Provide the [X, Y] coordinate of the cell's center where the given text is located.  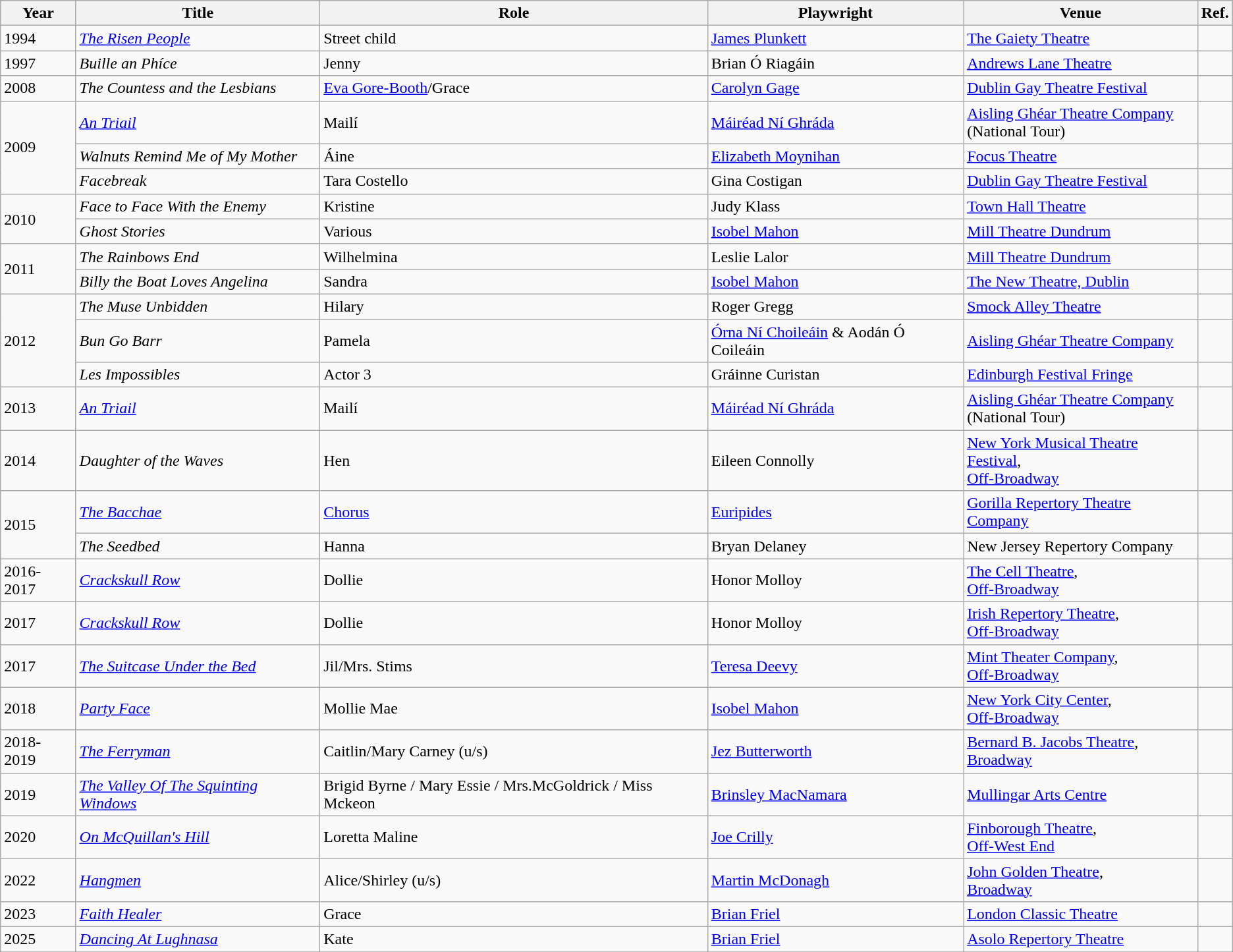
James Plunkett [835, 38]
The Ferryman [198, 751]
Year [38, 13]
Aisling Ghéar Theatre Company [1081, 340]
2018 [38, 709]
Gorilla Repertory Theatre Company [1081, 513]
Jil/Mrs. Stims [514, 665]
2013 [38, 408]
The New Theatre, Dublin [1081, 281]
Edinburgh Festival Fringe [1081, 375]
Buille an Phíce [198, 63]
Faith Healer [198, 914]
2025 [38, 939]
Leslie Lalor [835, 256]
Joe Crilly [835, 837]
Kristine [514, 206]
On McQuillan's Hill [198, 837]
Role [514, 13]
Carolyn Gage [835, 88]
Street child [514, 38]
Eva Gore-Booth/Grace [514, 88]
2011 [38, 269]
2012 [38, 340]
Asolo Repertory Theatre [1081, 939]
Pamela [514, 340]
Town Hall Theatre [1081, 206]
Órna Ní Choileáin & Aodán Ó Coileáin [835, 340]
Les Impossibles [198, 375]
2010 [38, 219]
Ref. [1215, 13]
Áine [514, 156]
Brigid Byrne / Mary Essie / Mrs.McGoldrick / Miss Mckeon [514, 795]
Teresa Deevy [835, 665]
Walnuts Remind Me of My Mother [198, 156]
Brian Ó Riagáin [835, 63]
Hanna [514, 546]
London Classic Theatre [1081, 914]
Alice/Shirley (u/s) [514, 880]
Face to Face With the Enemy [198, 206]
2023 [38, 914]
Bryan Delaney [835, 546]
Hen [514, 461]
Playwright [835, 13]
2014 [38, 461]
Venue [1081, 13]
2008 [38, 88]
Brinsley MacNamara [835, 795]
Facebreak [198, 181]
The Countess and the Lesbians [198, 88]
The Valley Of The Squinting Windows [198, 795]
Bun Go Barr [198, 340]
Party Face [198, 709]
John Golden Theatre, Broadway [1081, 880]
Mint Theater Company,Off-Broadway [1081, 665]
Dancing At Lughnasa [198, 939]
2009 [38, 148]
2016-2017 [38, 580]
Chorus [514, 513]
The Bacchae [198, 513]
Smock Alley Theatre [1081, 306]
New York Musical Theatre Festival,Off-Broadway [1081, 461]
Billy the Boat Loves Angelina [198, 281]
The Gaiety Theatre [1081, 38]
The Suitcase Under the Bed [198, 665]
Focus Theatre [1081, 156]
2015 [38, 524]
Martin McDonagh [835, 880]
The Risen People [198, 38]
1994 [38, 38]
1997 [38, 63]
Actor 3 [514, 375]
Loretta Maline [514, 837]
Gina Costigan [835, 181]
Kate [514, 939]
The Cell Theatre,Off-Broadway [1081, 580]
Daughter of the Waves [198, 461]
Jenny [514, 63]
2018-2019 [38, 751]
The Seedbed [198, 546]
2022 [38, 880]
New Jersey Repertory Company [1081, 546]
Judy Klass [835, 206]
New York City Center,Off-Broadway [1081, 709]
Andrews Lane Theatre [1081, 63]
Caitlin/Mary Carney (u/s) [514, 751]
The Muse Unbidden [198, 306]
Irish Repertory Theatre,Off-Broadway [1081, 623]
Euripides [835, 513]
Gráinne Curistan [835, 375]
Mullingar Arts Centre [1081, 795]
The Rainbows End [198, 256]
Jez Butterworth [835, 751]
Sandra [514, 281]
2020 [38, 837]
Elizabeth Moynihan [835, 156]
Hangmen [198, 880]
Wilhelmina [514, 256]
Finborough Theatre, Off-West End [1081, 837]
2019 [38, 795]
Roger Gregg [835, 306]
Title [198, 13]
Eileen Connolly [835, 461]
Tara Costello [514, 181]
Ghost Stories [198, 231]
Mollie Mae [514, 709]
Various [514, 231]
Bernard B. Jacobs Theatre,Broadway [1081, 751]
Hilary [514, 306]
Grace [514, 914]
